Return [X, Y] of the center of cell containing provided text 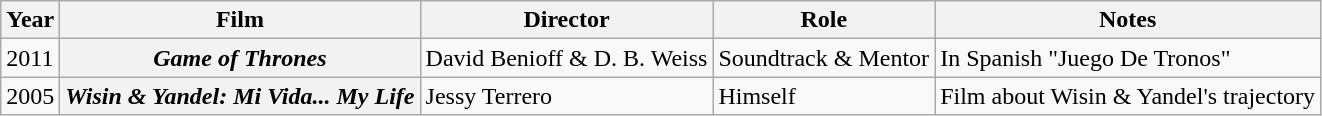
Film [240, 20]
2011 [30, 58]
David Benioff & D. B. Weiss [566, 58]
Wisin & Yandel: Mi Vida... My Life [240, 96]
Role [824, 20]
Notes [1128, 20]
Himself [824, 96]
Game of Thrones [240, 58]
Year [30, 20]
Jessy Terrero [566, 96]
Director [566, 20]
Soundtrack & Mentor [824, 58]
Film about Wisin & Yandel's trajectory [1128, 96]
In Spanish "Juego De Tronos" [1128, 58]
2005 [30, 96]
